Search for the cell housing the specified text and yield its (X, Y) center coordinate. 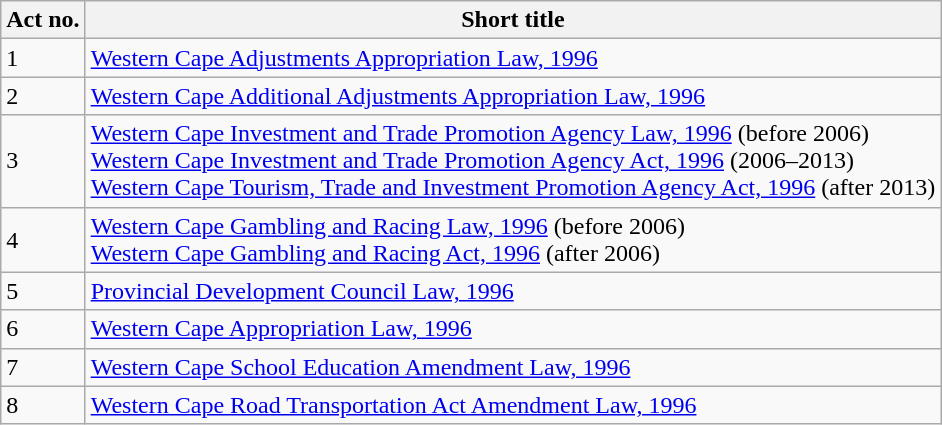
1 (43, 58)
7 (43, 367)
Provincial Development Council Law, 1996 (513, 291)
Western Cape Appropriation Law, 1996 (513, 329)
8 (43, 405)
Western Cape Adjustments Appropriation Law, 1996 (513, 58)
2 (43, 96)
Short title (513, 20)
Act no. (43, 20)
Western Cape Additional Adjustments Appropriation Law, 1996 (513, 96)
4 (43, 240)
Western Cape Gambling and Racing Law, 1996 (before 2006)Western Cape Gambling and Racing Act, 1996 (after 2006) (513, 240)
Western Cape Road Transportation Act Amendment Law, 1996 (513, 405)
Western Cape School Education Amendment Law, 1996 (513, 367)
6 (43, 329)
5 (43, 291)
3 (43, 161)
